Identify which cell holds the provided text, then report its (X, Y) central coordinate. 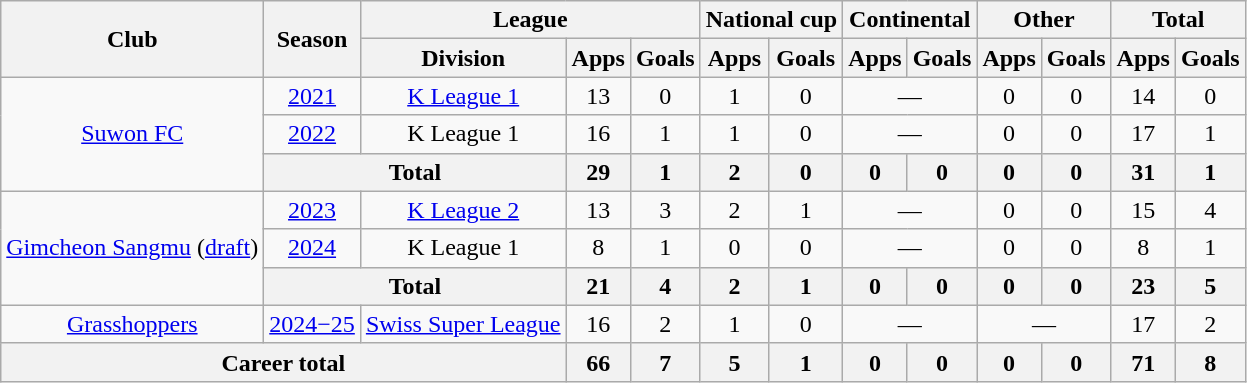
7 (665, 362)
2023 (312, 210)
2022 (312, 134)
Suwon FC (132, 134)
14 (1143, 96)
Gimcheon Sangmu (draft) (132, 248)
K League 2 (463, 210)
21 (598, 286)
Other (1044, 20)
3 (665, 210)
2024−25 (312, 324)
2021 (312, 96)
National cup (771, 20)
66 (598, 362)
Continental (910, 20)
2024 (312, 248)
League (530, 20)
29 (598, 172)
Career total (284, 362)
71 (1143, 362)
15 (1143, 210)
Swiss Super League (463, 324)
31 (1143, 172)
Grasshoppers (132, 324)
Season (312, 39)
Division (463, 58)
23 (1143, 286)
Club (132, 39)
